For the text-containing cell, return its midpoint in [x, y] coordinate format. 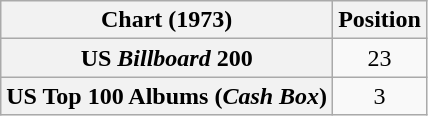
Position [380, 20]
Chart (1973) [167, 20]
23 [380, 58]
US Billboard 200 [167, 58]
US Top 100 Albums (Cash Box) [167, 96]
3 [380, 96]
